Return (x, y) of the center of cell containing provided text 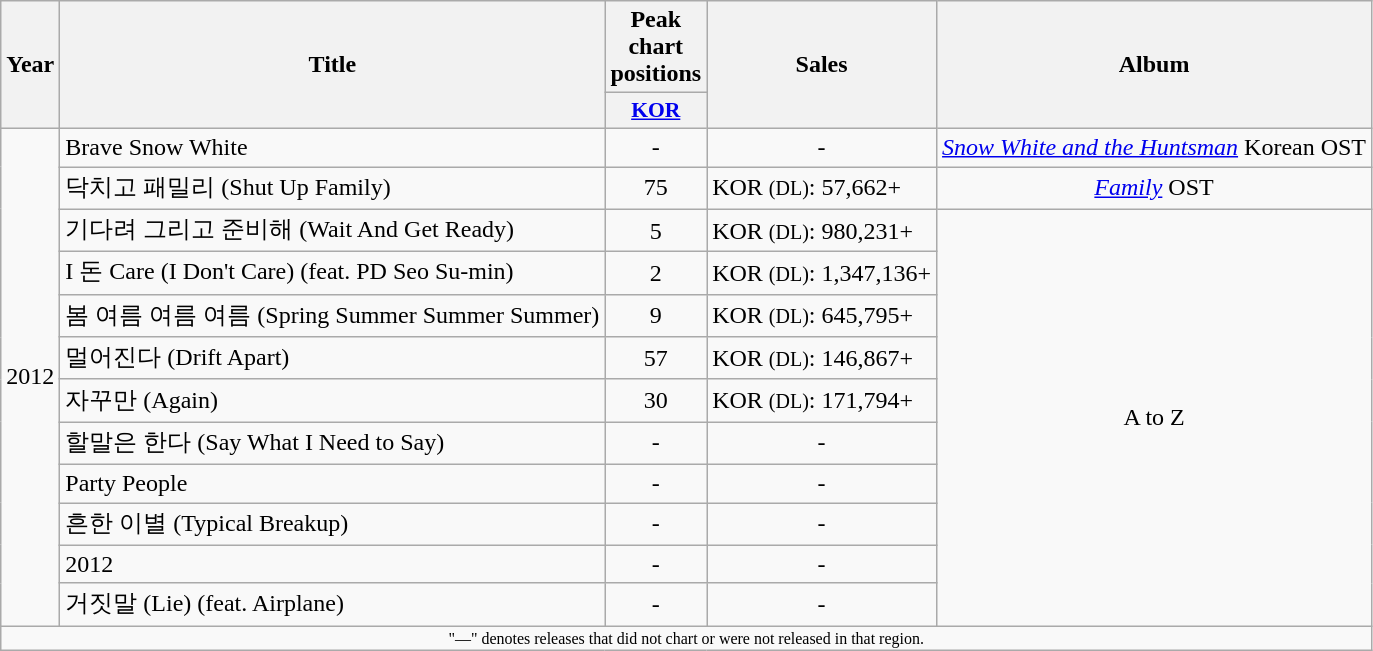
9 (656, 316)
KOR (DL): 171,794+ (822, 400)
A to Z (1154, 418)
KOR (DL): 645,795+ (822, 316)
멀어진다 (Drift Apart) (332, 358)
Album (1154, 65)
흔한 이별 (Typical Breakup) (332, 524)
75 (656, 188)
닥치고 패밀리 (Shut Up Family) (332, 188)
Title (332, 65)
KOR (DL): 146,867+ (822, 358)
57 (656, 358)
기다려 그리고 준비해 (Wait And Get Ready) (332, 230)
KOR (DL): 1,347,136+ (822, 274)
Sales (822, 65)
KOR (656, 111)
Brave Snow White (332, 147)
할말은 한다 (Say What I Need to Say) (332, 444)
"—" denotes releases that did not chart or were not released in that region. (686, 638)
Family OST (1154, 188)
Snow White and the Huntsman Korean OST (1154, 147)
자꾸만 (Again) (332, 400)
봄 여름 여름 여름 (Spring Summer Summer Summer) (332, 316)
I 돈 Care (I Don't Care) (feat. PD Seo Su-min) (332, 274)
Peak chartpositions (656, 47)
Party People (332, 483)
2 (656, 274)
KOR (DL): 57,662+ (822, 188)
KOR (DL): 980,231+ (822, 230)
Year (30, 65)
거짓말 (Lie) (feat. Airplane) (332, 604)
5 (656, 230)
30 (656, 400)
